Identify which cell holds the provided text, then report its (x, y) central coordinate. 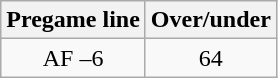
Over/under (210, 20)
Pregame line (74, 20)
AF –6 (74, 58)
64 (210, 58)
